Return the (X, Y) coordinate for the center point of the cell that contains the specified text.  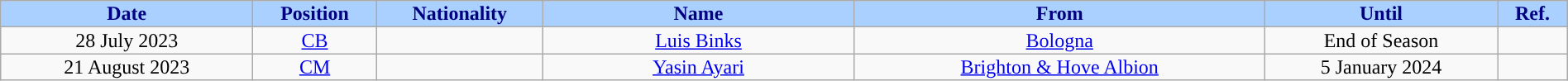
5 January 2024 (1381, 67)
Nationality (460, 14)
CM (315, 67)
21 August 2023 (127, 67)
Luis Binks (698, 40)
Date (127, 14)
Yasin Ayari (698, 67)
Brighton & Hove Albion (1060, 67)
Position (315, 14)
Ref. (1533, 14)
Until (1381, 14)
End of Season (1381, 40)
Bologna (1060, 40)
From (1060, 14)
28 July 2023 (127, 40)
Name (698, 14)
CB (315, 40)
